Return the (X, Y) coordinate for the center point of the cell that contains the specified text.  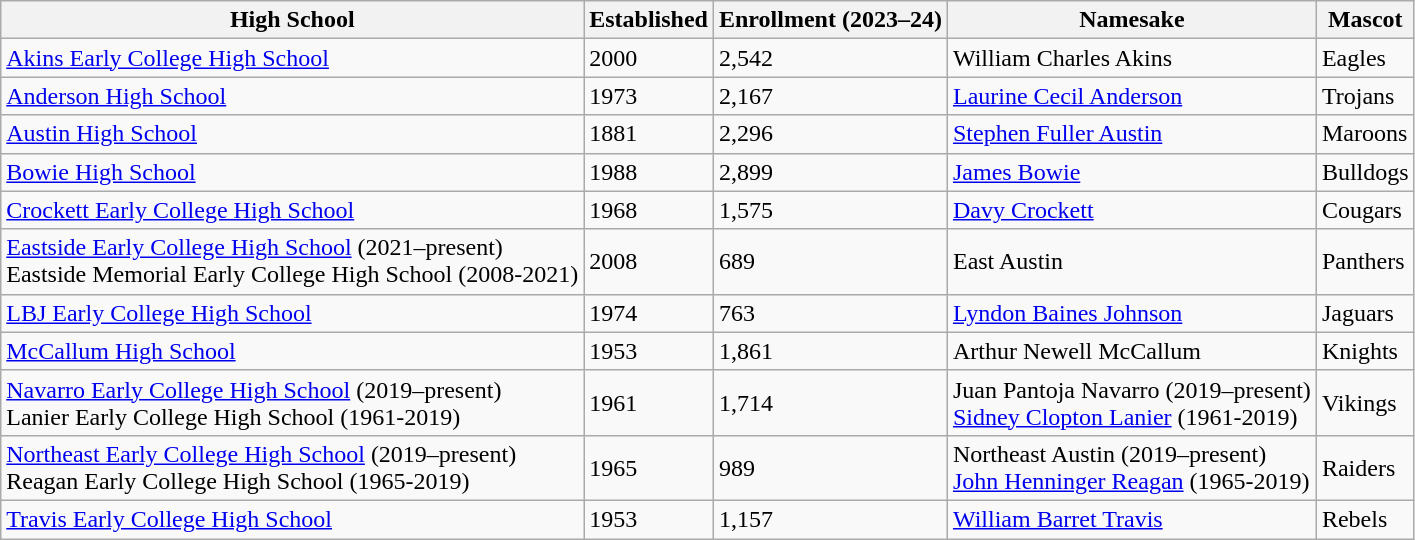
763 (830, 313)
Laurine Cecil Anderson (1132, 96)
Maroons (1365, 134)
Crockett Early College High School (292, 210)
989 (830, 468)
Juan Pantoja Navarro (2019–present)Sidney Clopton Lanier (1961-2019) (1132, 402)
Northeast Early College High School (2019–present)Reagan Early College High School (1965-2019) (292, 468)
Enrollment (2023–24) (830, 20)
1961 (649, 402)
1881 (649, 134)
Established (649, 20)
Cougars (1365, 210)
Davy Crockett (1132, 210)
1,714 (830, 402)
Travis Early College High School (292, 519)
Mascot (1365, 20)
1,157 (830, 519)
Knights (1365, 351)
1965 (649, 468)
Bulldogs (1365, 172)
2000 (649, 58)
High School (292, 20)
Northeast Austin (2019–present)John Henninger Reagan (1965-2019) (1132, 468)
1,861 (830, 351)
James Bowie (1132, 172)
1974 (649, 313)
2008 (649, 262)
2,296 (830, 134)
East Austin (1132, 262)
1,575 (830, 210)
Bowie High School (292, 172)
Panthers (1365, 262)
Lyndon Baines Johnson (1132, 313)
Eastside Early College High School (2021–present)Eastside Memorial Early College High School (2008-2021) (292, 262)
1973 (649, 96)
Austin High School (292, 134)
Namesake (1132, 20)
1988 (649, 172)
689 (830, 262)
William Barret Travis (1132, 519)
Akins Early College High School (292, 58)
Navarro Early College High School (2019–present)Lanier Early College High School (1961-2019) (292, 402)
Rebels (1365, 519)
Raiders (1365, 468)
LBJ Early College High School (292, 313)
Jaguars (1365, 313)
2,899 (830, 172)
2,167 (830, 96)
1968 (649, 210)
Stephen Fuller Austin (1132, 134)
Trojans (1365, 96)
McCallum High School (292, 351)
William Charles Akins (1132, 58)
Arthur Newell McCallum (1132, 351)
2,542 (830, 58)
Anderson High School (292, 96)
Vikings (1365, 402)
Eagles (1365, 58)
